Find where the given text appears and provide that cell's center as (X, Y) coordinate. 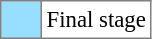
Final stage (96, 20)
